Capture the cell that displays the provided text and extract its (X, Y) central coordinate. 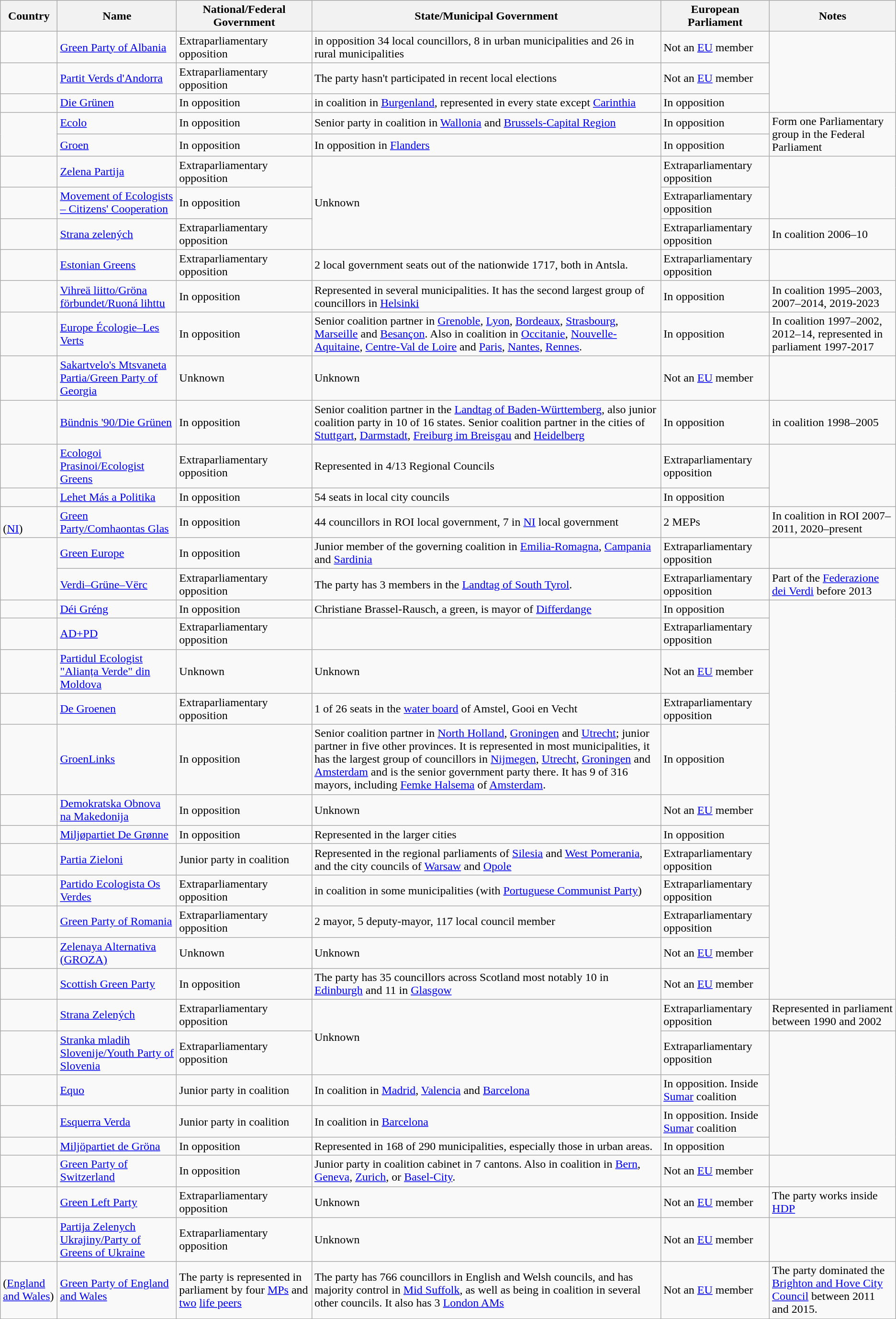
Partija Zelenych Ukrajiny/Party of Greens of Ukraine (117, 1240)
Stranka mladih Slovenije/Youth Party of Slovenia (117, 1053)
State/Municipal Government (486, 16)
De Groenen (117, 709)
The party is represented in parliament by four MPs and two life peers (244, 1290)
2 mayor, 5 deputy-mayor, 117 local council member (486, 921)
Green Left Party (117, 1202)
Scottish Green Party (117, 984)
European Parliament (715, 16)
Christiane Brassel-Rausch, a green, is mayor of Differdange (486, 609)
AD+PD (117, 634)
In coalition in Madrid, Valencia and Barcelona (486, 1091)
The party dominated the Brighton and Hove City Council between 2011 and 2015. (833, 1290)
Green Party of Switzerland (117, 1171)
2 MEPs (715, 522)
The party has 35 councillors across Scotland most notably 10 in Edinburgh and 11 in Glasgow (486, 984)
Bündnis '90/Die Grünen (117, 422)
54 seats in local city councils (486, 497)
Miljöpartiet de Gröna (117, 1146)
(NI) (29, 522)
Zelenaya Alternativa (GROZA) (117, 953)
Represented in several municipalities. It has the second largest group of councillors in Helsinki (486, 296)
Part of the Federazione dei Verdi before 2013 (833, 584)
Represented in the larger cities (486, 834)
44 councillors in ROI local government, 7 in NI local government (486, 522)
Vihreä liitto/Gröna förbundet/Ruoná lihttu (117, 296)
Junior member of the governing coalition in Emilia-Romagna, Campania and Sardinia (486, 553)
Groen (117, 145)
in coalition 1998–2005 (833, 422)
National/Federal Government (244, 16)
Demokratska Obnova na Makedonija (117, 810)
Die Grünen (117, 103)
Estonian Greens (117, 265)
Partidul Ecologist "Alianța Verde" din Moldova (117, 671)
In coalition 2006–10 (833, 234)
In opposition in Flanders (486, 145)
Partia Zieloni (117, 859)
The party works inside HDP (833, 1202)
Green Europe (117, 553)
Partido Ecologista Os Verdes (117, 891)
Equo (117, 1091)
Green Party of Romania (117, 921)
Form one Parliamentary group in the Federal Parliament (833, 134)
Sakartvelo's Mtsvaneta Partia/Green Party of Georgia (117, 378)
Represented in parliament between 1990 and 2002 (833, 1015)
Green Party of England and Wales (117, 1290)
Green Party/Comhaontas Glas (117, 522)
Miljøpartiet De Grønne (117, 834)
Represented in 168 of 290 municipalities, especially those in urban areas. (486, 1146)
Lehet Más a Politika (117, 497)
(England and Wales) (29, 1290)
Strana Zelených (117, 1015)
Movement of Ecologists – Citizens' Cooperation (117, 203)
Europe Écologie–Les Verts (117, 334)
Déi Gréng (117, 609)
Ecolo (117, 123)
GroenLinks (117, 759)
in coalition in some municipalities (with Portuguese Communist Party) (486, 891)
Strana zelených (117, 234)
The party has 3 members in the Landtag of South Tyrol. (486, 584)
2 local government seats out of the nationwide 1717, both in Antsla. (486, 265)
In coalition in ROI 2007–2011, 2020–present (833, 522)
In coalition 1995–2003, 2007–2014, 2019-2023 (833, 296)
Esquerra Verda (117, 1121)
Partit Verds d'Andorra (117, 79)
1 of 26 seats in the water board of Amstel, Gooi en Vecht (486, 709)
Green Party of Albania (117, 47)
Senior party in coalition in Wallonia and Brussels-Capital Region (486, 123)
Junior party in coalition cabinet in 7 cantons. Also in coalition in Bern, Geneva, Zurich, or Basel-City. (486, 1171)
Name (117, 16)
The party hasn't participated in recent local elections (486, 79)
in opposition 34 local councillors, 8 in urban municipalities and 26 in rural municipalities (486, 47)
in coalition in Burgenland, represented in every state except Carinthia (486, 103)
Notes (833, 16)
Country (29, 16)
Ecologoi Prasinoi/Ecologist Greens (117, 466)
Represented in the regional parliaments of Silesia and West Pomerania, and the city councils of Warsaw and Opole (486, 859)
In coalition 1997–2002, 2012–14, represented in parliament 1997-2017 (833, 334)
Zelena Partija (117, 171)
Represented in 4/13 Regional Councils (486, 466)
In coalition in Barcelona (486, 1121)
Verdi–Grüne–Vërc (117, 584)
